Determine the (x, y) coordinate at the center of the cell enclosing the given text.  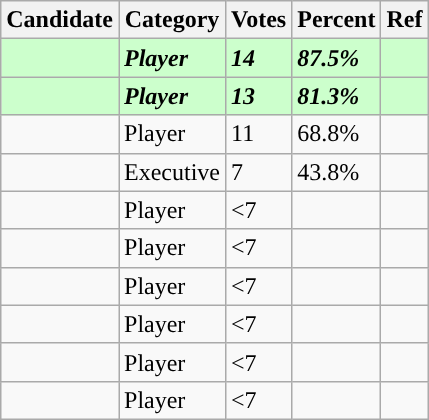
Ref (404, 20)
13 (259, 96)
Category (172, 20)
Percent (336, 20)
Votes (259, 20)
87.5% (336, 58)
68.8% (336, 134)
7 (259, 172)
Executive (172, 172)
11 (259, 134)
81.3% (336, 96)
Candidate (60, 20)
14 (259, 58)
43.8% (336, 172)
